Find where the given text appears and provide that cell's center as (X, Y) coordinate. 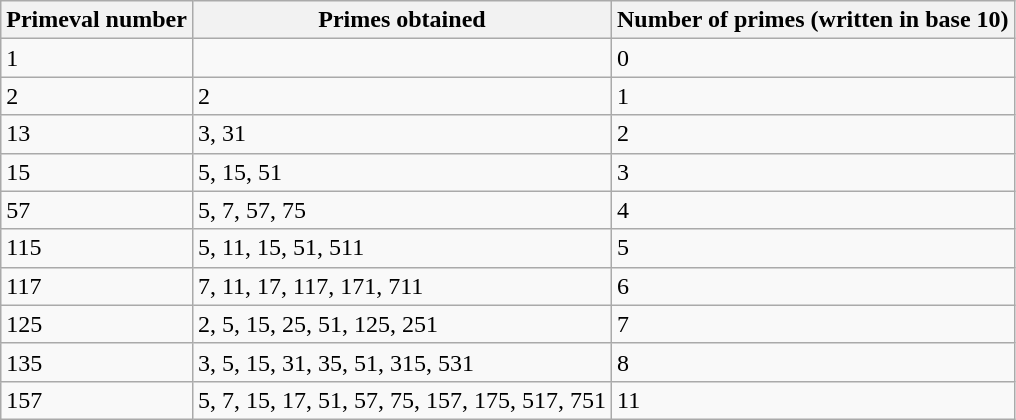
4 (814, 210)
5, 7, 15, 17, 51, 57, 75, 157, 175, 517, 751 (402, 400)
117 (97, 286)
57 (97, 210)
3, 31 (402, 134)
3, 5, 15, 31, 35, 51, 315, 531 (402, 362)
7, 11, 17, 117, 171, 711 (402, 286)
Primeval number (97, 20)
5, 11, 15, 51, 511 (402, 248)
5 (814, 248)
135 (97, 362)
5, 7, 57, 75 (402, 210)
8 (814, 362)
Number of primes (written in base 10) (814, 20)
5, 15, 51 (402, 172)
11 (814, 400)
13 (97, 134)
3 (814, 172)
7 (814, 324)
115 (97, 248)
125 (97, 324)
6 (814, 286)
Primes obtained (402, 20)
15 (97, 172)
157 (97, 400)
0 (814, 58)
2, 5, 15, 25, 51, 125, 251 (402, 324)
